Detect which cell encompasses the target text, then output its [X, Y] center coordinate. 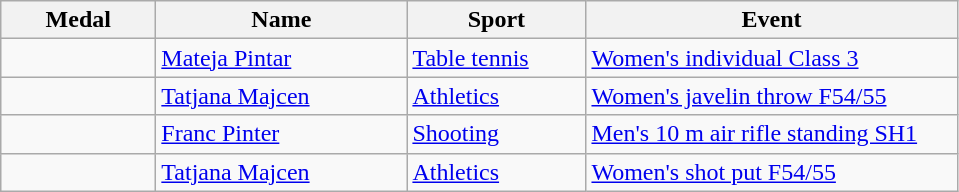
Men's 10 m air rifle standing SH1 [772, 134]
Sport [496, 20]
Event [772, 20]
Mateja Pintar [282, 58]
Name [282, 20]
Medal [78, 20]
Women's shot put F54/55 [772, 172]
Women's individual Class 3 [772, 58]
Shooting [496, 134]
Franc Pinter [282, 134]
Table tennis [496, 58]
Women's javelin throw F54/55 [772, 96]
